Scan for the cell matching the given text and deliver its (x, y) coordinate at center. 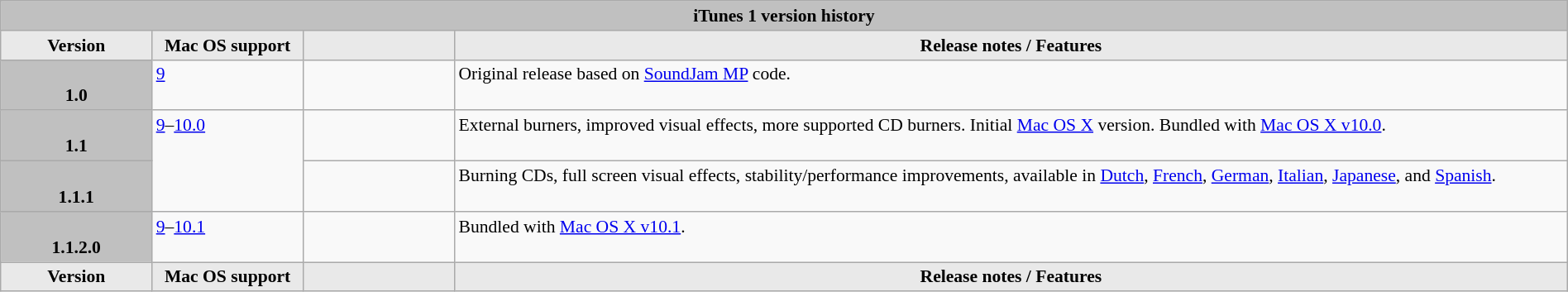
1.0 (76, 84)
1.1 (76, 136)
External burners, improved visual effects, more supported CD burners. Initial Mac OS X version. Bundled with Mac OS X v10.0. (1011, 136)
1.1.2.0 (76, 237)
Bundled with Mac OS X v10.1. (1011, 237)
Original release based on SoundJam MP code. (1011, 84)
9–10.0 (228, 161)
9 (228, 84)
iTunes 1 version history (784, 16)
1.1.1 (76, 187)
Burning CDs, full screen visual effects, stability/performance improvements, available in Dutch, French, German, Italian, Japanese, and Spanish. (1011, 187)
9–10.1 (228, 237)
